Locate the cell with the specified text and output its (X, Y) center coordinate. 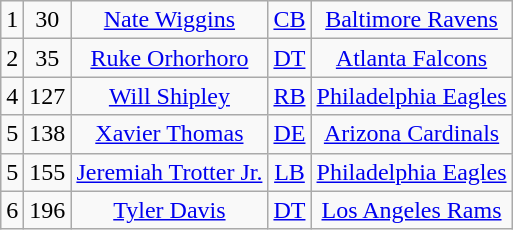
2 (12, 58)
30 (48, 20)
CB (290, 20)
Atlanta Falcons (412, 58)
196 (48, 210)
Will Shipley (170, 96)
35 (48, 58)
Los Angeles Rams (412, 210)
6 (12, 210)
Xavier Thomas (170, 134)
127 (48, 96)
1 (12, 20)
Ruke Orhorhoro (170, 58)
Jeremiah Trotter Jr. (170, 172)
Nate Wiggins (170, 20)
138 (48, 134)
4 (12, 96)
Arizona Cardinals (412, 134)
155 (48, 172)
Baltimore Ravens (412, 20)
Tyler Davis (170, 210)
RB (290, 96)
DE (290, 134)
LB (290, 172)
